Scan for the cell matching the given text and deliver its (x, y) coordinate at center. 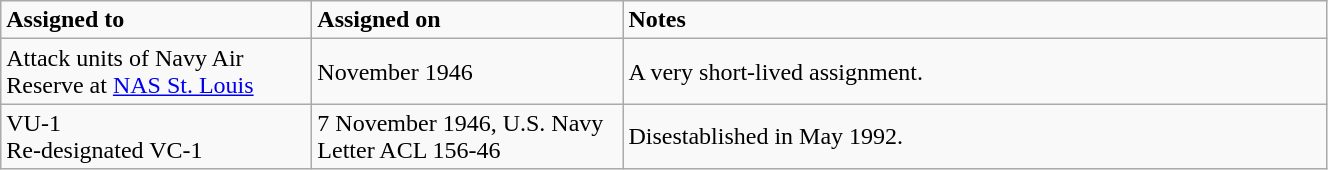
A very short-lived assignment. (975, 72)
Assigned on (468, 20)
VU-1Re-designated VC-1 (156, 136)
Attack units of Navy Air Reserve at NAS St. Louis (156, 72)
Notes (975, 20)
Disestablished in May 1992. (975, 136)
Assigned to (156, 20)
7 November 1946, U.S. Navy Letter ACL 156-46 (468, 136)
November 1946 (468, 72)
